Extract the (X, Y) coordinate from the center of the cell holding the provided text.  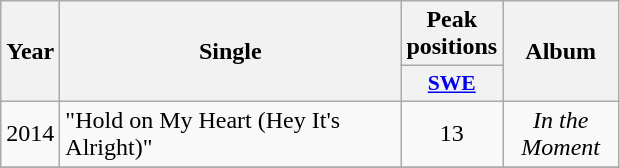
13 (452, 134)
SWE (452, 84)
"Hold on My Heart (Hey It's Alright)" (230, 134)
Album (561, 52)
Single (230, 52)
2014 (30, 134)
Year (30, 52)
Peak positions (452, 34)
In the Moment (561, 134)
